From the cell containing the given text, extract its center point as (x, y) coordinate. 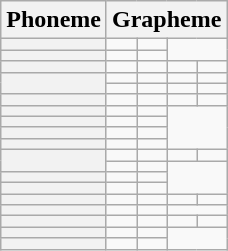
Grapheme (166, 20)
Phoneme (54, 20)
